From the cell containing the given text, extract its center point as [X, Y] coordinate. 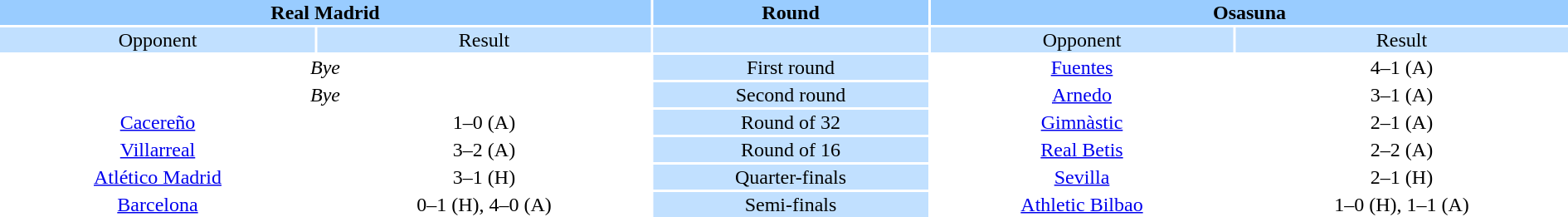
2–1 (H) [1402, 177]
Arnedo [1082, 95]
Quarter-finals [791, 177]
0–1 (H), 4–0 (A) [485, 205]
Cacereño [158, 122]
Sevilla [1082, 177]
Second round [791, 95]
Real Madrid [325, 12]
Round of 16 [791, 150]
Fuentes [1082, 67]
Barcelona [158, 205]
3–1 (H) [485, 177]
4–1 (A) [1402, 67]
Round of 32 [791, 122]
Atlético Madrid [158, 177]
1–0 (H), 1–1 (A) [1402, 205]
Real Betis [1082, 150]
Athletic Bilbao [1082, 205]
3–1 (A) [1402, 95]
3–2 (A) [485, 150]
First round [791, 67]
Villarreal [158, 150]
1–0 (A) [485, 122]
Round [791, 12]
2–2 (A) [1402, 150]
2–1 (A) [1402, 122]
Gimnàstic [1082, 122]
Osasuna [1249, 12]
Semi-finals [791, 205]
